Identify which cell holds the provided text, then report its (x, y) central coordinate. 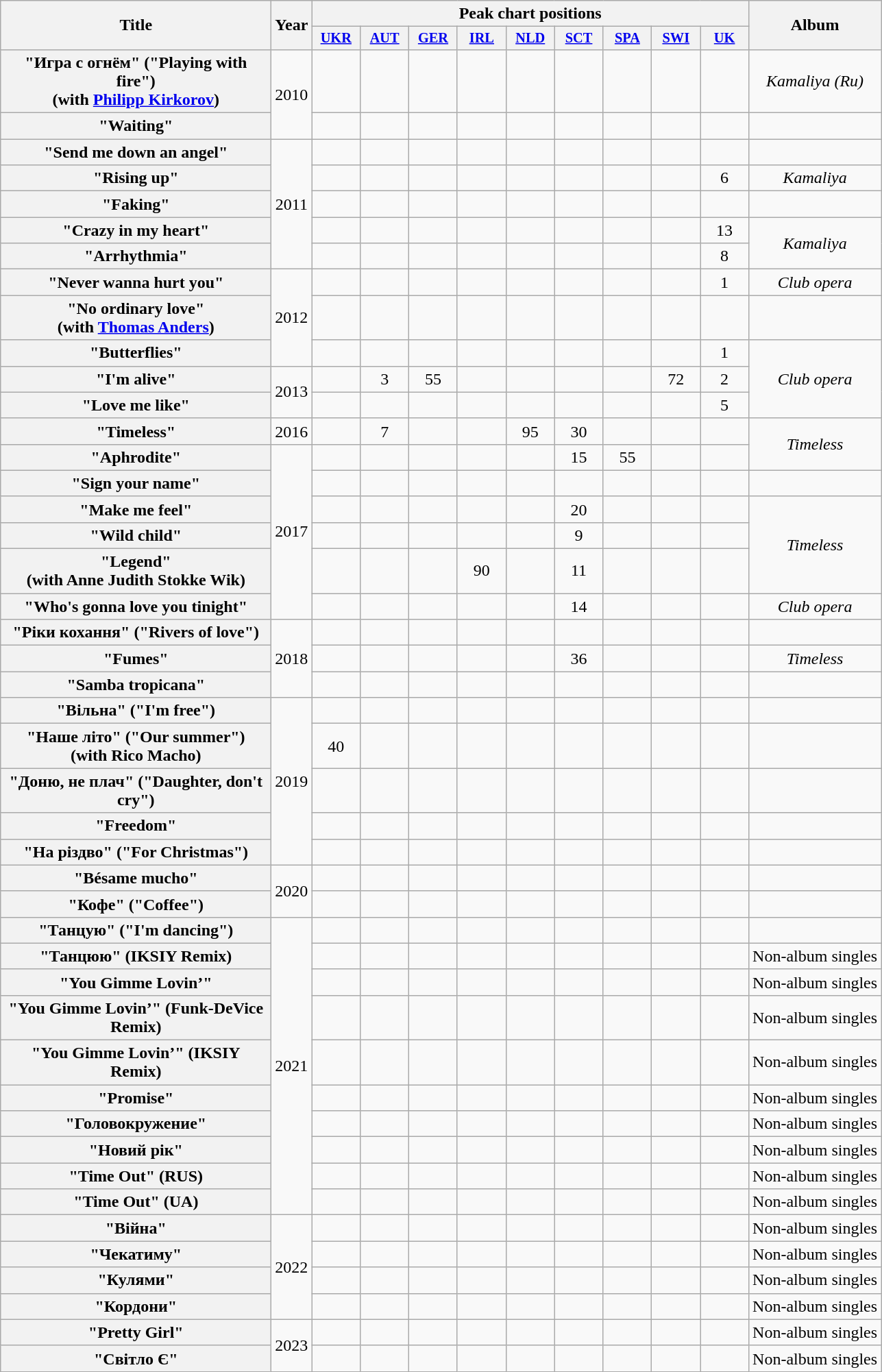
"Ріки кохання" ("Rivers of love") (136, 633)
2019 (292, 781)
"You Gimme Lovin’" (Funk-DeVice Remix) (136, 1017)
"Freedom" (136, 826)
9 (578, 535)
"Wild child" (136, 535)
"Legend"(with Anne Judith Stokke Wik) (136, 572)
Kamaliya (Ru) (816, 81)
2022 (292, 1267)
"Війна" (136, 1228)
"Кордони" (136, 1306)
"You Gimme Lovin’" (IKSIY Remix) (136, 1062)
SPA (628, 38)
AUT (385, 38)
"Кулями" (136, 1280)
IRL (481, 38)
NLD (530, 38)
"Who's gonna love you tinight" (136, 607)
8 (725, 256)
"Aphrodite" (136, 457)
"Rising up" (136, 178)
"Arrhythmia" (136, 256)
"Time Out" (UA) (136, 1202)
UKR (336, 38)
"I'm alive" (136, 379)
Album (816, 25)
SCT (578, 38)
30 (578, 431)
"Promise" (136, 1098)
40 (336, 746)
"Танцюю" (IKSIY Remix) (136, 956)
11 (578, 572)
"Чекатиму" (136, 1254)
14 (578, 607)
"No ordinary love"(with Thomas Anders) (136, 318)
"Доню, не плач" ("Daughter, don't cry") (136, 791)
15 (578, 457)
GER (433, 38)
2016 (292, 431)
"Faking" (136, 204)
"Crazy in my heart" (136, 230)
"Waiting" (136, 126)
"На різдво" ("For Christmas") (136, 852)
"Timeless" (136, 431)
2012 (292, 318)
"Fumes" (136, 659)
2017 (292, 532)
SWI (676, 38)
"Новий рік" (136, 1150)
3 (385, 379)
2021 (292, 1066)
"Світло Є" (136, 1358)
"Send me down an angel" (136, 152)
"Sign your name" (136, 483)
"Time Out" (RUS) (136, 1176)
"Pretty Girl" (136, 1332)
"Butterflies" (136, 353)
"Вільна" ("I'm free") (136, 711)
2018 (292, 659)
36 (578, 659)
72 (676, 379)
Title (136, 25)
"You Gimme Lovin’" (136, 982)
"Make me feel" (136, 509)
5 (725, 405)
2 (725, 379)
"Танцую" ("I'm dancing") (136, 930)
2020 (292, 891)
"Samba tropicana" (136, 685)
Year (292, 25)
"Never wanna hurt you" (136, 282)
2023 (292, 1345)
"Игра с огнём" ("Playing with fire")(with Philipp Kirkorov) (136, 81)
Peak chart positions (530, 14)
2010 (292, 94)
90 (481, 572)
"Наше літо" ("Our summer")(with Rico Macho) (136, 746)
UK (725, 38)
2011 (292, 204)
6 (725, 178)
"Love me like" (136, 405)
"Головокружение" (136, 1124)
13 (725, 230)
20 (578, 509)
"Кофе" ("Coffee") (136, 904)
7 (385, 431)
95 (530, 431)
"Bésame mucho" (136, 878)
2013 (292, 392)
